Return (x, y) of the center of cell containing provided text 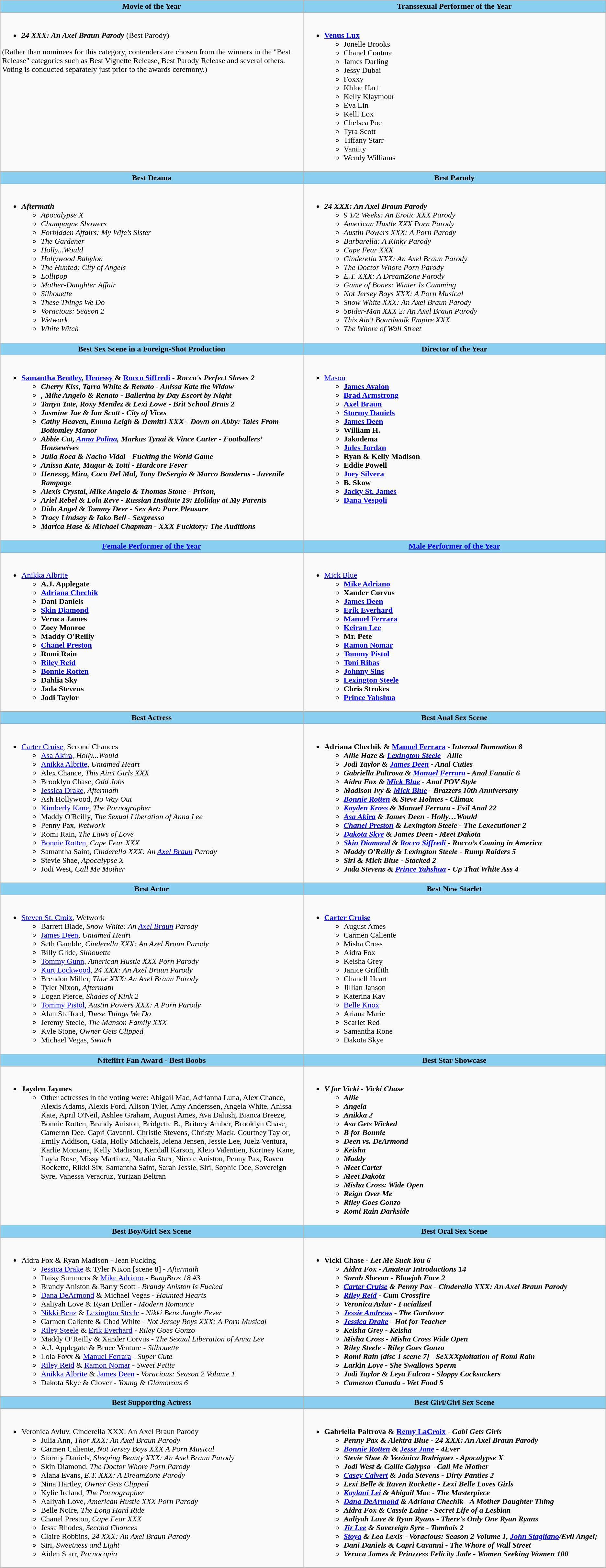
Best Supporting Actress (151, 1403)
Best Actor (151, 889)
Best Drama (151, 178)
Best New Starlet (454, 889)
Best Anal Sex Scene (454, 717)
Best Actress (151, 717)
Best Sex Scene in a Foreign-Shot Production (151, 349)
Best Star Showcase (454, 1060)
Female Performer of the Year (151, 546)
Transsexual Performer of the Year (454, 6)
Niteflirt Fan Award - Best Boobs (151, 1060)
Movie of the Year (151, 6)
Best Girl/Girl Sex Scene (454, 1403)
Best Boy/Girl Sex Scene (151, 1231)
Best Oral Sex Scene (454, 1231)
Director of the Year (454, 349)
Male Performer of the Year (454, 546)
Best Parody (454, 178)
